Determine the [X, Y] coordinate at the center of the cell enclosing the given text.  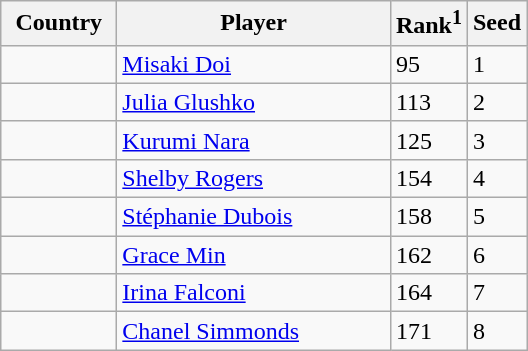
Player [254, 24]
113 [428, 102]
Irina Falconi [254, 293]
Shelby Rogers [254, 178]
171 [428, 331]
Stéphanie Dubois [254, 217]
158 [428, 217]
7 [496, 293]
8 [496, 331]
Misaki Doi [254, 64]
Kurumi Nara [254, 140]
125 [428, 140]
Seed [496, 24]
Country [59, 24]
2 [496, 102]
4 [496, 178]
Chanel Simmonds [254, 331]
162 [428, 255]
Grace Min [254, 255]
Julia Glushko [254, 102]
Rank1 [428, 24]
1 [496, 64]
154 [428, 178]
5 [496, 217]
6 [496, 255]
164 [428, 293]
3 [496, 140]
95 [428, 64]
